Extract the [X, Y] coordinate from the center of the cell holding the provided text.  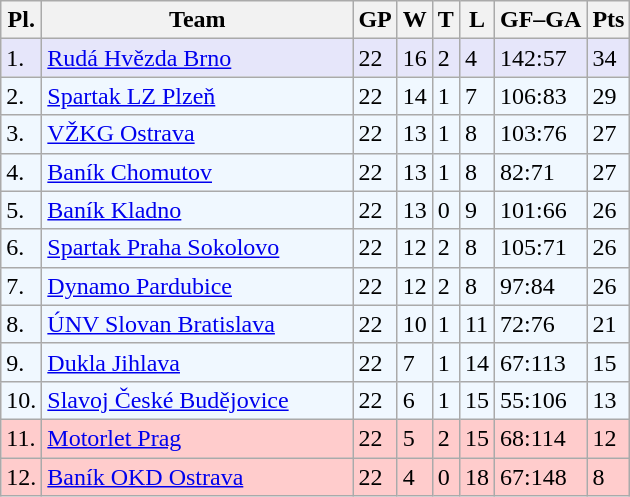
82:71 [540, 172]
34 [608, 58]
72:76 [540, 324]
Baník OKD Ostrava [198, 477]
GP [375, 20]
Baník Kladno [198, 210]
29 [608, 96]
2. [22, 96]
Spartak LZ Plzeň [198, 96]
16 [414, 58]
Team [198, 20]
5 [414, 438]
97:84 [540, 286]
12. [22, 477]
10 [414, 324]
67:113 [540, 362]
68:114 [540, 438]
Pts [608, 20]
T [446, 20]
W [414, 20]
106:83 [540, 96]
L [476, 20]
11. [22, 438]
21 [608, 324]
ÚNV Slovan Bratislava [198, 324]
5. [22, 210]
6. [22, 248]
11 [476, 324]
18 [476, 477]
8. [22, 324]
Dukla Jihlava [198, 362]
1. [22, 58]
105:71 [540, 248]
Motorlet Prag [198, 438]
Pl. [22, 20]
10. [22, 400]
Rudá Hvězda Brno [198, 58]
Baník Chomutov [198, 172]
7. [22, 286]
103:76 [540, 134]
Spartak Praha Sokolovo [198, 248]
3. [22, 134]
Slavoj České Budějovice [198, 400]
9 [476, 210]
55:106 [540, 400]
142:57 [540, 58]
Dynamo Pardubice [198, 286]
67:148 [540, 477]
VŽKG Ostrava [198, 134]
6 [414, 400]
101:66 [540, 210]
4. [22, 172]
9. [22, 362]
GF–GA [540, 20]
